For the text-containing cell, return its midpoint in (x, y) coordinate format. 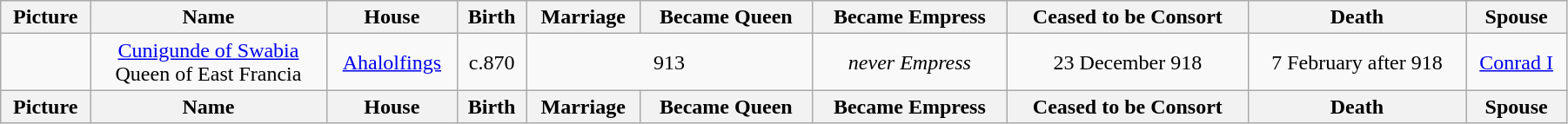
7 February after 918 (1357, 62)
Ahalolfings (392, 62)
never Empress (909, 62)
c.870 (491, 62)
Conrad I (1517, 62)
Cunigunde of SwabiaQueen of East Francia (209, 62)
23 December 918 (1128, 62)
913 (669, 62)
